Determine the (x, y) coordinate at the center of the cell enclosing the given text.  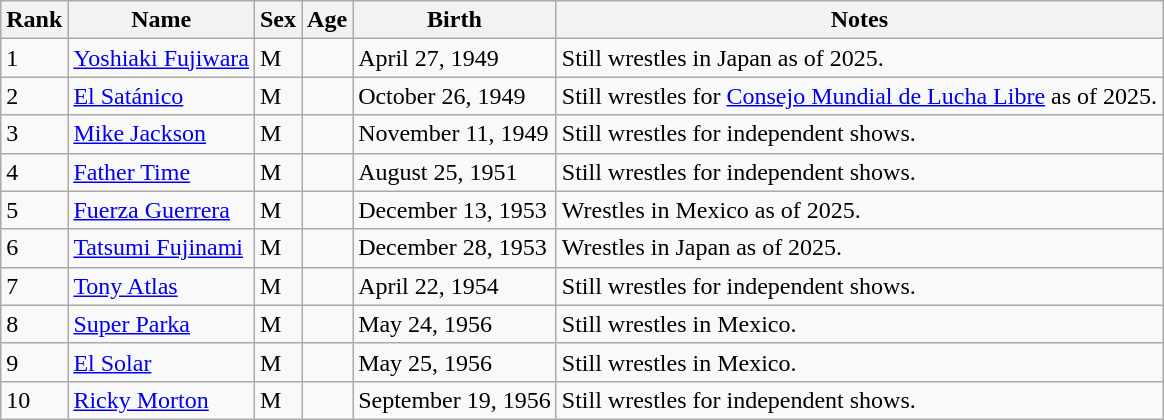
Ricky Morton (162, 400)
Tony Atlas (162, 286)
December 28, 1953 (455, 248)
May 24, 1956 (455, 324)
Wrestles in Japan as of 2025. (859, 248)
October 26, 1949 (455, 96)
Father Time (162, 172)
November 11, 1949 (455, 134)
10 (34, 400)
6 (34, 248)
April 27, 1949 (455, 58)
Sex (278, 20)
Wrestles in Mexico as of 2025. (859, 210)
1 (34, 58)
Still wrestles in Japan as of 2025. (859, 58)
Mike Jackson (162, 134)
2 (34, 96)
Tatsumi Fujinami (162, 248)
7 (34, 286)
8 (34, 324)
5 (34, 210)
September 19, 1956 (455, 400)
El Satánico (162, 96)
Rank (34, 20)
Age (328, 20)
Fuerza Guerrera (162, 210)
Yoshiaki Fujiwara (162, 58)
Notes (859, 20)
December 13, 1953 (455, 210)
May 25, 1956 (455, 362)
Super Parka (162, 324)
April 22, 1954 (455, 286)
3 (34, 134)
Name (162, 20)
4 (34, 172)
Birth (455, 20)
Still wrestles for Consejo Mundial de Lucha Libre as of 2025. (859, 96)
El Solar (162, 362)
August 25, 1951 (455, 172)
9 (34, 362)
